Pinpoint the cell where the given text exists, returning its (x, y) midpoint coordinate. 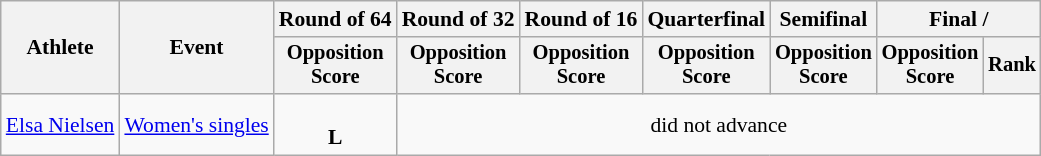
Round of 64 (336, 19)
Women's singles (196, 124)
Semifinal (824, 19)
L (336, 124)
Final / (959, 19)
Round of 16 (582, 19)
Event (196, 48)
Elsa Nielsen (60, 124)
Rank (1012, 66)
did not advance (719, 124)
Athlete (60, 48)
Quarterfinal (706, 19)
Round of 32 (458, 19)
